Scan for the cell matching the given text and deliver its (X, Y) coordinate at center. 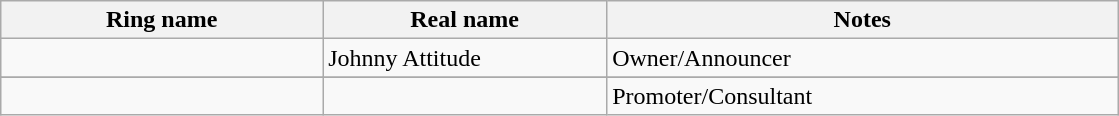
Real name (465, 20)
Notes (862, 20)
Ring name (162, 20)
Promoter/Consultant (862, 96)
Johnny Attitude (465, 58)
Owner/Announcer (862, 58)
